Return the (X, Y) coordinate for the center point of the cell that contains the specified text.  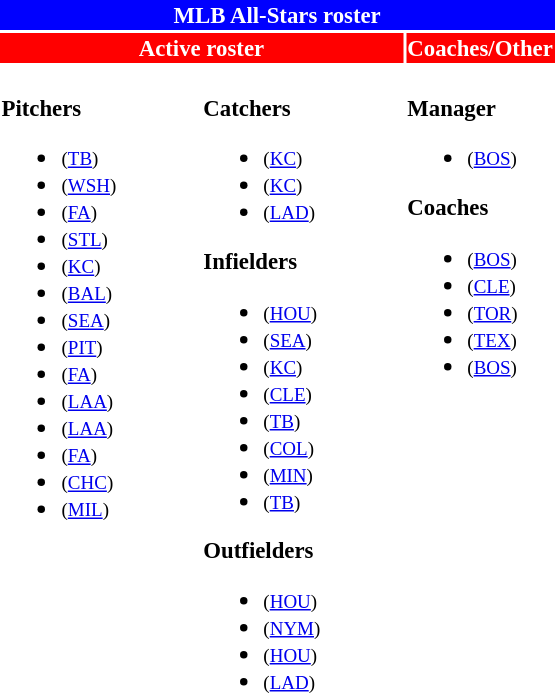
Coaches/Other (480, 48)
MLB All-Stars roster (277, 15)
Active roster (202, 48)
